For the text-containing cell, return its midpoint in [x, y] coordinate format. 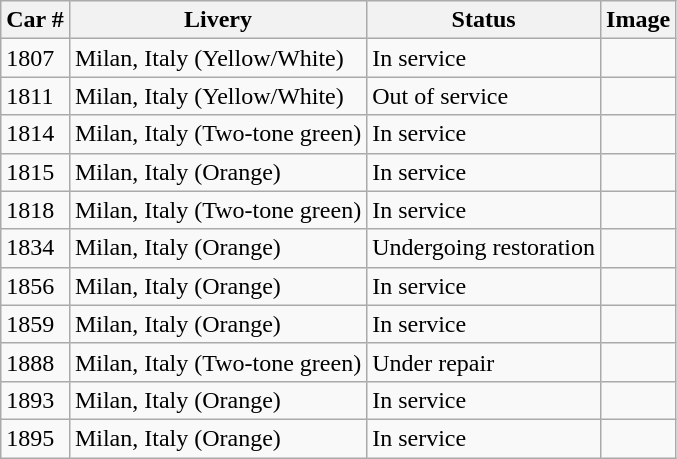
1815 [36, 172]
1856 [36, 286]
Image [638, 20]
Status [484, 20]
Livery [218, 20]
1834 [36, 248]
Out of service [484, 96]
Under repair [484, 362]
1895 [36, 438]
1818 [36, 210]
Car # [36, 20]
1888 [36, 362]
1814 [36, 134]
1811 [36, 96]
1893 [36, 400]
1807 [36, 58]
Undergoing restoration [484, 248]
1859 [36, 324]
